Output the [x, y] coordinate of the center of the cell containing the given text.  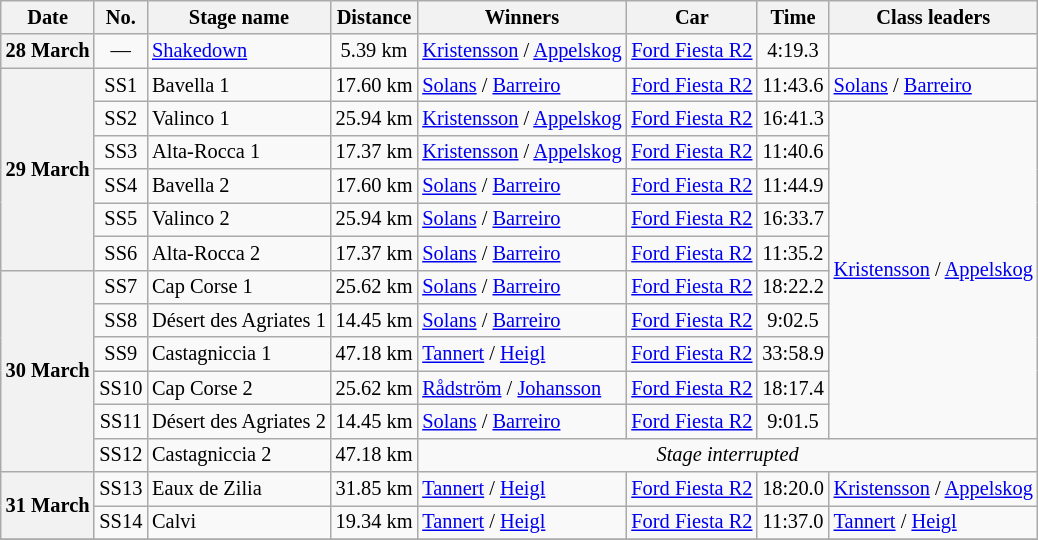
Time [792, 17]
11:43.6 [792, 85]
SS1 [120, 85]
Cap Corse 2 [239, 388]
SS12 [120, 455]
Castagniccia 2 [239, 455]
16:33.7 [792, 219]
SS11 [120, 421]
28 March [48, 51]
Shakedown [239, 51]
Calvi [239, 522]
29 March [48, 169]
Class leaders [934, 17]
18:20.0 [792, 489]
Eaux de Zilia [239, 489]
SS10 [120, 388]
11:44.9 [792, 186]
33:58.9 [792, 354]
SS7 [120, 287]
18:17.4 [792, 388]
Cap Corse 1 [239, 287]
19.34 km [374, 522]
Désert des Agriates 2 [239, 421]
Winners [522, 17]
Bavella 1 [239, 85]
Alta-Rocca 1 [239, 152]
SS14 [120, 522]
SS5 [120, 219]
5.39 km [374, 51]
Rådström / Johansson [522, 388]
16:41.3 [792, 118]
SS2 [120, 118]
30 March [48, 371]
Désert des Agriates 1 [239, 320]
SS6 [120, 253]
Stage interrupted [727, 455]
11:35.2 [792, 253]
Bavella 2 [239, 186]
SS4 [120, 186]
No. [120, 17]
31.85 km [374, 489]
Castagniccia 1 [239, 354]
Car [692, 17]
SS9 [120, 354]
18:22.2 [792, 287]
11:40.6 [792, 152]
Valinco 1 [239, 118]
Date [48, 17]
SS13 [120, 489]
Stage name [239, 17]
— [120, 51]
SS8 [120, 320]
11:37.0 [792, 522]
31 March [48, 506]
9:01.5 [792, 421]
Valinco 2 [239, 219]
9:02.5 [792, 320]
Distance [374, 17]
4:19.3 [792, 51]
SS3 [120, 152]
Alta-Rocca 2 [239, 253]
